Find where the given text appears and provide that cell's center as [x, y] coordinate. 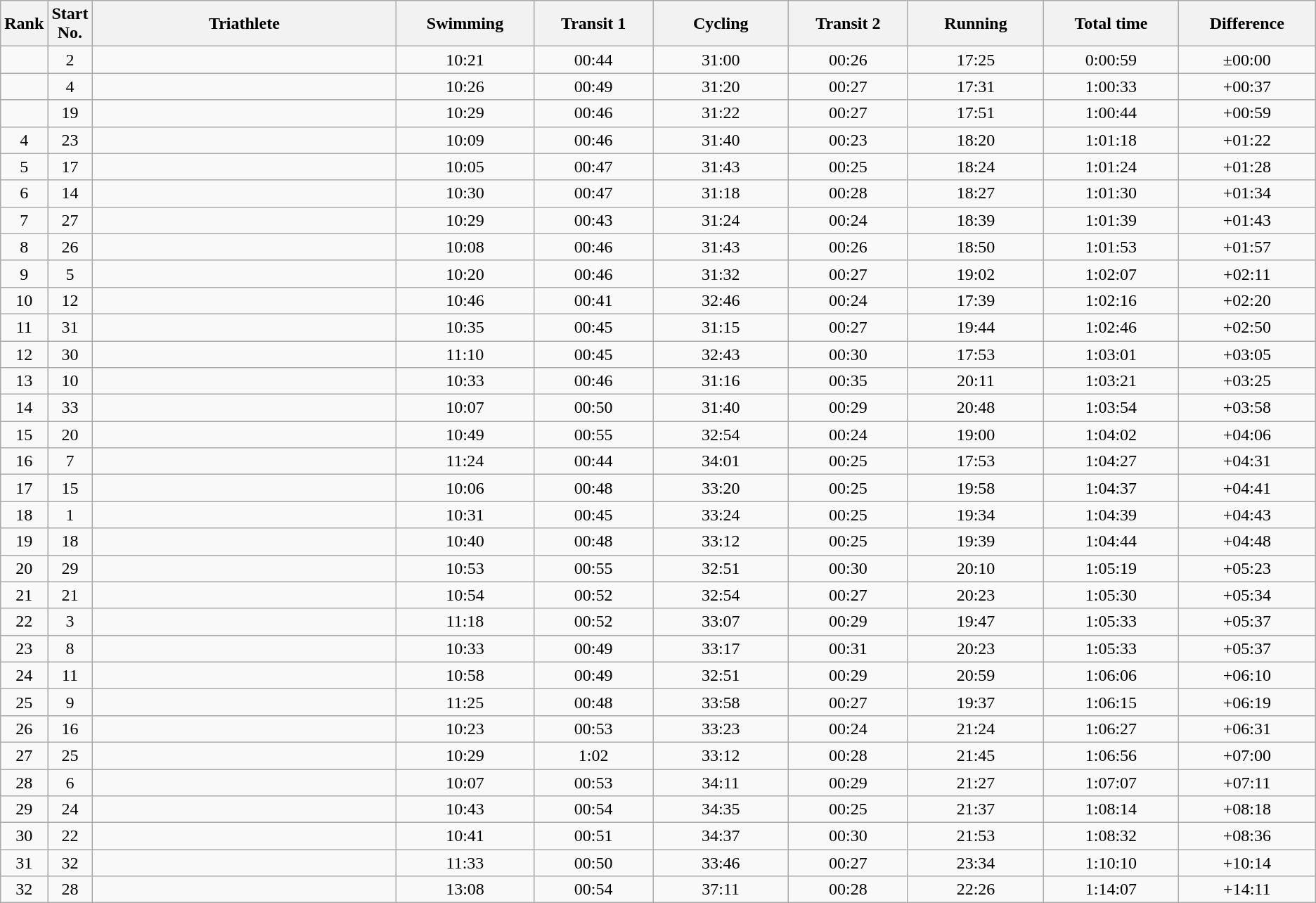
10:53 [465, 568]
17:39 [976, 300]
Cycling [721, 24]
1:06:56 [1111, 755]
34:37 [721, 836]
1:02 [593, 755]
19:00 [976, 435]
18:50 [976, 247]
33 [70, 408]
17:25 [976, 60]
1:04:27 [1111, 461]
1:03:01 [1111, 354]
1:03:54 [1111, 408]
10:26 [465, 87]
Transit 1 [593, 24]
31:18 [721, 193]
20:59 [976, 675]
20:10 [976, 568]
1:04:02 [1111, 435]
+04:31 [1247, 461]
1:06:15 [1111, 702]
+08:18 [1247, 809]
34:11 [721, 783]
11:25 [465, 702]
23:34 [976, 863]
33:20 [721, 488]
00:23 [848, 140]
3 [70, 622]
13:08 [465, 890]
10:35 [465, 327]
Difference [1247, 24]
+04:48 [1247, 542]
10:21 [465, 60]
00:31 [848, 648]
33:46 [721, 863]
32:46 [721, 300]
10:41 [465, 836]
21:27 [976, 783]
21:45 [976, 755]
+04:06 [1247, 435]
+06:31 [1247, 729]
1:14:07 [1111, 890]
19:44 [976, 327]
1:03:21 [1111, 381]
1 [70, 515]
33:23 [721, 729]
1:04:39 [1111, 515]
Running [976, 24]
10:09 [465, 140]
+02:11 [1247, 274]
Swimming [465, 24]
17:51 [976, 113]
Start No. [70, 24]
1:01:30 [1111, 193]
10:08 [465, 247]
1:06:06 [1111, 675]
33:07 [721, 622]
10:20 [465, 274]
+14:11 [1247, 890]
20:11 [976, 381]
+03:58 [1247, 408]
18:20 [976, 140]
+05:34 [1247, 595]
10:46 [465, 300]
21:53 [976, 836]
+08:36 [1247, 836]
1:06:27 [1111, 729]
+00:37 [1247, 87]
11:18 [465, 622]
00:51 [593, 836]
+01:57 [1247, 247]
+06:19 [1247, 702]
1:01:39 [1111, 220]
+06:10 [1247, 675]
33:17 [721, 648]
10:58 [465, 675]
19:47 [976, 622]
31:15 [721, 327]
22:26 [976, 890]
+00:59 [1247, 113]
31:24 [721, 220]
+03:05 [1247, 354]
0:00:59 [1111, 60]
18:27 [976, 193]
±00:00 [1247, 60]
+02:20 [1247, 300]
+01:22 [1247, 140]
21:24 [976, 729]
31:22 [721, 113]
1:05:19 [1111, 568]
1:04:37 [1111, 488]
00:43 [593, 220]
1:05:30 [1111, 595]
1:08:14 [1111, 809]
10:43 [465, 809]
1:10:10 [1111, 863]
10:23 [465, 729]
11:10 [465, 354]
10:40 [465, 542]
31:32 [721, 274]
34:01 [721, 461]
1:00:44 [1111, 113]
00:35 [848, 381]
Rank [24, 24]
18:24 [976, 167]
31:00 [721, 60]
+07:11 [1247, 783]
1:00:33 [1111, 87]
2 [70, 60]
1:01:18 [1111, 140]
10:54 [465, 595]
17:31 [976, 87]
+01:28 [1247, 167]
1:08:32 [1111, 836]
19:02 [976, 274]
10:30 [465, 193]
37:11 [721, 890]
34:35 [721, 809]
31:16 [721, 381]
11:33 [465, 863]
10:06 [465, 488]
1:02:46 [1111, 327]
+10:14 [1247, 863]
1:02:07 [1111, 274]
10:31 [465, 515]
1:02:16 [1111, 300]
13 [24, 381]
21:37 [976, 809]
31:20 [721, 87]
+03:25 [1247, 381]
00:41 [593, 300]
1:01:53 [1111, 247]
Total time [1111, 24]
10:05 [465, 167]
33:58 [721, 702]
Triathlete [245, 24]
19:39 [976, 542]
32:43 [721, 354]
18:39 [976, 220]
+01:43 [1247, 220]
1:07:07 [1111, 783]
19:37 [976, 702]
+04:41 [1247, 488]
+07:00 [1247, 755]
1:04:44 [1111, 542]
19:34 [976, 515]
19:58 [976, 488]
+05:23 [1247, 568]
+02:50 [1247, 327]
33:24 [721, 515]
20:48 [976, 408]
11:24 [465, 461]
Transit 2 [848, 24]
+01:34 [1247, 193]
1:01:24 [1111, 167]
+04:43 [1247, 515]
10:49 [465, 435]
